Determine the (x, y) coordinate at the center of the cell enclosing the given text.  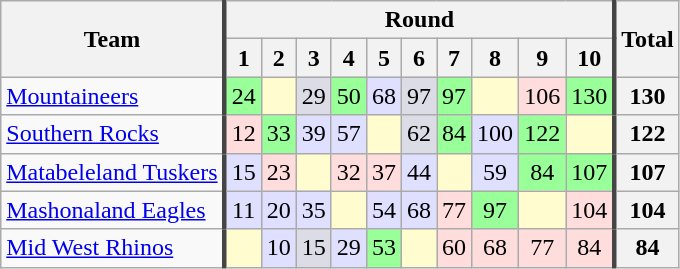
3 (314, 58)
6 (418, 58)
Total (646, 39)
23 (278, 172)
33 (278, 134)
Southern Rocks (113, 134)
7 (454, 58)
Matabeleland Tuskers (113, 172)
Mashonaland Eagles (113, 210)
11 (244, 210)
59 (496, 172)
60 (454, 248)
39 (314, 134)
9 (542, 58)
24 (244, 96)
106 (542, 96)
20 (278, 210)
5 (384, 58)
50 (348, 96)
Round (420, 20)
44 (418, 172)
4 (348, 58)
62 (418, 134)
53 (384, 248)
12 (244, 134)
Team (113, 39)
Mountaineers (113, 96)
2 (278, 58)
32 (348, 172)
37 (384, 172)
54 (384, 210)
35 (314, 210)
100 (496, 134)
8 (496, 58)
Mid West Rhinos (113, 248)
1 (244, 58)
57 (348, 134)
